From the cell containing the given text, extract its center point as (x, y) coordinate. 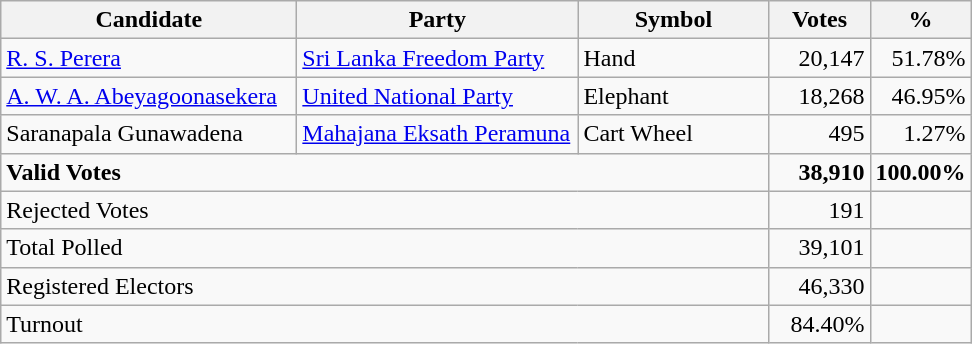
46.95% (920, 96)
38,910 (820, 172)
Elephant (674, 96)
84.40% (820, 324)
Total Polled (385, 248)
A. W. A. Abeyagoonasekera (149, 96)
Registered Electors (385, 286)
Mahajana Eksath Peramuna (438, 134)
Candidate (149, 20)
Valid Votes (385, 172)
1.27% (920, 134)
Votes (820, 20)
Turnout (385, 324)
100.00% (920, 172)
46,330 (820, 286)
39,101 (820, 248)
191 (820, 210)
Sri Lanka Freedom Party (438, 58)
United National Party (438, 96)
495 (820, 134)
Saranapala Gunawadena (149, 134)
Symbol (674, 20)
18,268 (820, 96)
Rejected Votes (385, 210)
51.78% (920, 58)
Cart Wheel (674, 134)
R. S. Perera (149, 58)
20,147 (820, 58)
Hand (674, 58)
% (920, 20)
Party (438, 20)
